Return the (X, Y) coordinate for the center point of the cell that contains the specified text.  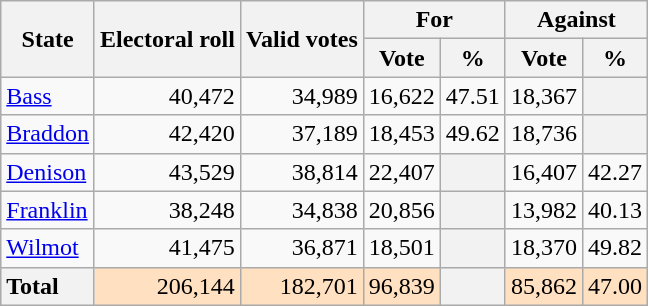
96,839 (402, 286)
18,367 (544, 96)
49.62 (472, 134)
40.13 (614, 210)
16,622 (402, 96)
40,472 (167, 96)
16,407 (544, 172)
18,370 (544, 248)
42,420 (167, 134)
85,862 (544, 286)
34,989 (302, 96)
47.51 (472, 96)
Wilmot (48, 248)
49.82 (614, 248)
Total (48, 286)
47.00 (614, 286)
18,736 (544, 134)
34,838 (302, 210)
38,248 (167, 210)
42.27 (614, 172)
38,814 (302, 172)
37,189 (302, 134)
Valid votes (302, 39)
Against (576, 20)
State (48, 39)
Bass (48, 96)
For (434, 20)
13,982 (544, 210)
41,475 (167, 248)
206,144 (167, 286)
20,856 (402, 210)
43,529 (167, 172)
Braddon (48, 134)
22,407 (402, 172)
Franklin (48, 210)
36,871 (302, 248)
Denison (48, 172)
Electoral roll (167, 39)
18,453 (402, 134)
18,501 (402, 248)
182,701 (302, 286)
